Locate the cell with the specified text and output its (X, Y) center coordinate. 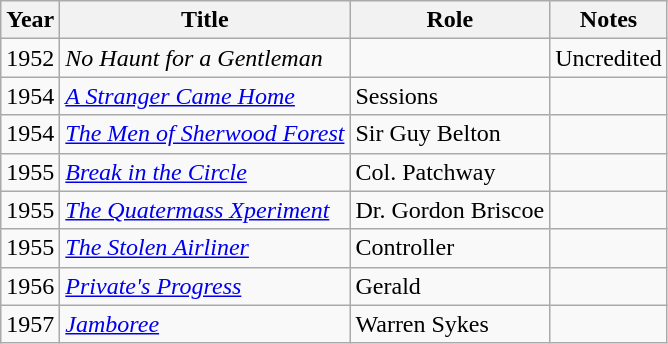
Year (30, 20)
Col. Patchway (450, 172)
Break in the Circle (205, 172)
A Stranger Came Home (205, 96)
1952 (30, 58)
Private's Progress (205, 286)
Jamboree (205, 324)
The Quatermass Xperiment (205, 210)
Gerald (450, 286)
The Men of Sherwood Forest (205, 134)
No Haunt for a Gentleman (205, 58)
Controller (450, 248)
Title (205, 20)
1956 (30, 286)
Sessions (450, 96)
Sir Guy Belton (450, 134)
Dr. Gordon Briscoe (450, 210)
Uncredited (609, 58)
Notes (609, 20)
Role (450, 20)
Warren Sykes (450, 324)
The Stolen Airliner (205, 248)
1957 (30, 324)
